Output the (X, Y) coordinate of the center of the cell containing the given text.  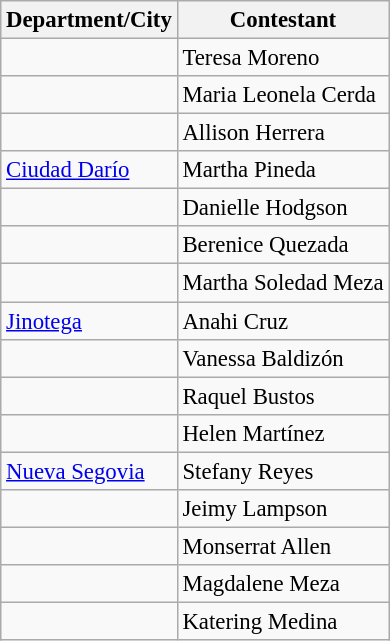
Nueva Segovia (89, 471)
Anahi Cruz (283, 321)
Contestant (283, 20)
Berenice Quezada (283, 245)
Raquel Bustos (283, 396)
Allison Herrera (283, 133)
Ciudad Darío (89, 170)
Katering Medina (283, 621)
Teresa Moreno (283, 58)
Maria Leonela Cerda (283, 95)
Monserrat Allen (283, 546)
Jeimy Lampson (283, 509)
Helen Martínez (283, 433)
Magdalene Meza (283, 584)
Department/City (89, 20)
Stefany Reyes (283, 471)
Martha Soledad Meza (283, 283)
Martha Pineda (283, 170)
Danielle Hodgson (283, 208)
Jinotega (89, 321)
Vanessa Baldizón (283, 358)
